Detect which cell encompasses the target text, then output its (x, y) center coordinate. 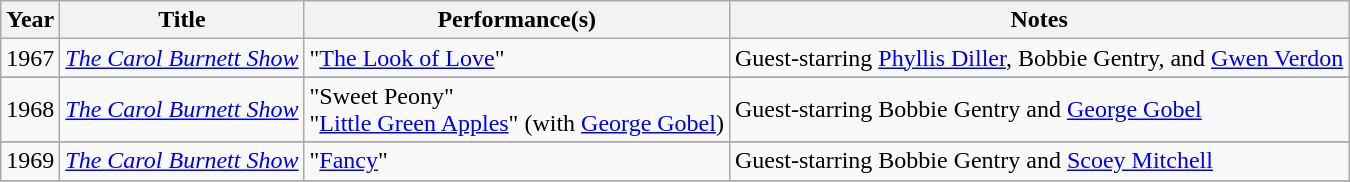
Performance(s) (516, 20)
Guest-starring Bobbie Gentry and Scoey Mitchell (1038, 161)
1967 (30, 58)
Notes (1038, 20)
"Fancy" (516, 161)
1968 (30, 110)
"Sweet Peony""Little Green Apples" (with George Gobel) (516, 110)
Guest-starring Phyllis Diller, Bobbie Gentry, and Gwen Verdon (1038, 58)
Title (182, 20)
"The Look of Love" (516, 58)
Year (30, 20)
1969 (30, 161)
Guest-starring Bobbie Gentry and George Gobel (1038, 110)
